Identify which cell holds the provided text, then report its [x, y] central coordinate. 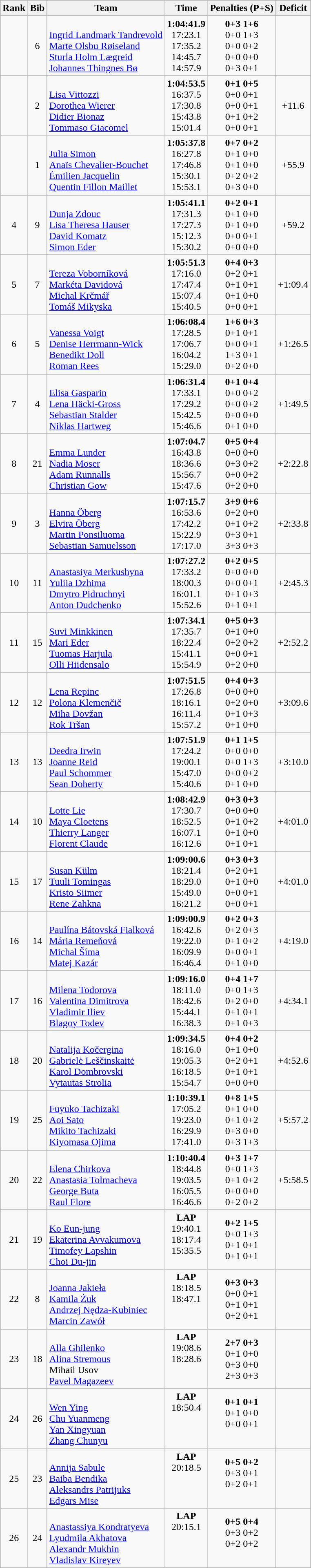
Fuyuko TachizakiAoi SatoMikito TachizakiKiyomasa Ojima [106, 1120]
1:10:40.418:44.819:03.516:05.516:46.6 [186, 1180]
Wen YingChu YuanmengYan XingyuanZhang Chunyu [106, 1418]
1:09:00.916:42.619:22.016:09.916:46.4 [186, 941]
1:06:31.417:33.117:29.215:42.515:46.6 [186, 404]
Alla GhilenkoAlina StremousMihail UsovPavel Magazeev [106, 1359]
3 [38, 523]
Emma LunderNadia MoserAdam RunnallsChristian Gow [106, 463]
Anastassiya KondratyevaLyudmila AkhatovaAlexandr MukhinVladislav Kireyev [106, 1538]
Suvi MinkkinenMari EderTuomas HarjulaOlli Hiidensalo [106, 642]
Anastasiya MerkushynaYuliia DzhimaDmytro PidruchnyiAnton Dudchenko [106, 583]
0+4 1+70+0 1+30+2 0+00+1 0+10+1 0+3 [242, 1001]
+2:22.8 [293, 463]
0+3 0+30+0 0+00+1 0+20+1 0+00+1 0+1 [242, 822]
Deficit [293, 8]
1:04:53.516:37.517:30.815:43.815:01.4 [186, 105]
LAP20:15.1 [186, 1538]
0+3 0+30+0 0+10+1 0+10+2 0+1 [242, 1299]
Elisa GasparinLena Häcki-GrossSebastian StalderNiklas Hartweg [106, 404]
1:05:37.816:27.817:46.815:30.115:53.1 [186, 165]
0+5 0+40+0 0+00+3 0+20+0 0+20+2 0+0 [242, 463]
+59.2 [293, 225]
+4:34.1 [293, 1001]
Tereza VoborníkováMarkéta DavidováMichal KrčmářTomáš Mikyska [106, 284]
Lotte LieMaya CloetensThierry LangerFlorent Claude [106, 822]
Dunja ZdoucLisa Theresa HauserDavid KomatzSimon Eder [106, 225]
0+1 0+50+0 0+10+0 0+10+1 0+20+0 0+1 [242, 105]
0+5 0+30+1 0+00+2 0+20+0 0+10+2 0+0 [242, 642]
0+8 1+50+1 0+00+1 0+20+3 0+00+3 1+3 [242, 1120]
+2:45.3 [293, 583]
Lisa VittozziDorothea WiererDidier BionazTommaso Giacomel [106, 105]
0+3 1+60+0 1+30+0 0+20+0 0+00+3 0+1 [242, 46]
+4:52.6 [293, 1060]
Penalties (P+S) [242, 8]
1:07:34.117:35.718:22.415:41.115:54.9 [186, 642]
Ko Eun-jungEkaterina AvvakumovaTimofey LapshinChoi Du-jin [106, 1239]
Natalija KočerginaGabrielė LeščinskaitėKarol DombrovskiVytautas Strolia [106, 1060]
0+2 0+30+2 0+30+1 0+20+0 0+10+1 0+0 [242, 941]
Lena RepincPolona KlemenčičMiha DovžanRok Tršan [106, 702]
3+9 0+60+2 0+00+1 0+20+3 0+13+3 0+3 [242, 523]
0+2 1+50+0 1+30+1 0+10+1 0+1 [242, 1239]
0+4 0+30+0 0+00+2 0+00+1 0+30+1 0+0 [242, 702]
Susan KülmTuuli TomingasKristo SiimerRene Zahkna [106, 881]
1:07:51.917:24.219:00.115:47.015:40.6 [186, 762]
0+2 0+50+0 0+00+0 0+10+1 0+30+1 0+1 [242, 583]
0+3 1+70+0 1+30+1 0+20+0 0+00+2 0+2 [242, 1180]
0+5 0+40+3 0+20+2 0+2 [242, 1538]
Paulína Bátovská FialkováMária RemeňováMichal ŠímaMatej Kazár [106, 941]
1:05:41.117:31.317:27.315:12.315:30.2 [186, 225]
1 [38, 165]
Deedra IrwinJoanne ReidPaul SchommerSean Doherty [106, 762]
Joanna JakiełaKamila ŻukAndrzej Nędza-KubiniecMarcin Zawół [106, 1299]
2 [38, 105]
LAP19:40.118:17.415:35.5 [186, 1239]
+5:57.2 [293, 1120]
1:08:42.917:30.718:52.516:07.116:12.6 [186, 822]
Team [106, 8]
+1:49.5 [293, 404]
Milena TodorovaValentina DimitrovaVladimir IlievBlagoy Todev [106, 1001]
1:04:41.917:23.117:35.214:45.714:57.9 [186, 46]
+11.6 [293, 105]
2+7 0+30+1 0+00+3 0+02+3 0+3 [242, 1359]
1:09:00.618:21.418:29.015:49.016:21.2 [186, 881]
1:09:34.518:16.019:05.316:18.515:54.7 [186, 1060]
+55.9 [293, 165]
1:07:51.517:26.818:16.116:11.415:57.2 [186, 702]
+1:09.4 [293, 284]
Julia SimonAnaïs Chevalier-BouchetÉmilien JacquelinQuentin Fillon Maillet [106, 165]
1:05:51.317:16.017:47.415:07.415:40.5 [186, 284]
+2:52.2 [293, 642]
Hanna ÖbergElvira ÖbergMartin PonsiluomaSebastian Samuelsson [106, 523]
Time [186, 8]
0+1 0+40+0 0+20+0 0+20+0 0+00+1 0+0 [242, 404]
LAP20:18.5 [186, 1478]
1+6 0+30+1 0+10+0 0+11+3 0+10+2 0+0 [242, 344]
+4:19.0 [293, 941]
0+7 0+20+1 0+00+1 0+00+2 0+20+3 0+0 [242, 165]
1:09:16.018:11.018:42.615:44.116:38.3 [186, 1001]
1:10:39.117:05.219:23.016:29.917:41.0 [186, 1120]
1:07:15.716:53.617:42.215:22.917:17.0 [186, 523]
0+3 0+30+2 0+10+1 0+00+0 0+10+0 0+1 [242, 881]
LAP18:18.518:47.1 [186, 1299]
0+4 0+30+2 0+10+1 0+10+1 0+00+0 0+1 [242, 284]
+3:09.6 [293, 702]
1:06:08.417:28.517:06.716:04.215:29.0 [186, 344]
0+4 0+20+1 0+00+2 0+10+1 0+10+0 0+0 [242, 1060]
+3:10.0 [293, 762]
LAP19:08.618:28.6 [186, 1359]
LAP18:50.4 [186, 1418]
+1:26.5 [293, 344]
0+1 0+10+1 0+00+0 0+1 [242, 1418]
Ingrid Landmark TandrevoldMarte Olsbu RøiselandSturla Holm LægreidJohannes Thingnes Bø [106, 46]
0+2 0+10+1 0+00+1 0+00+0 0+10+0 0+0 [242, 225]
+5:58.5 [293, 1180]
Elena ChirkovaAnastasia TolmachevaGeorge ButaRaul Flore [106, 1180]
0+1 1+50+0 0+00+0 1+30+0 0+20+1 0+0 [242, 762]
1:07:04.716:43.818:36.615:56.715:47.6 [186, 463]
Annija SabuleBaiba BendikaAleksandrs PatrijuksEdgars Mise [106, 1478]
0+5 0+20+3 0+10+2 0+1 [242, 1478]
Rank [14, 8]
Bib [38, 8]
Vanessa VoigtDenise Herrmann-WickBenedikt DollRoman Rees [106, 344]
+2:33.8 [293, 523]
1:07:27.217:33.218:00.316:01.115:52.6 [186, 583]
